Detect which cell encompasses the target text, then output its [X, Y] center coordinate. 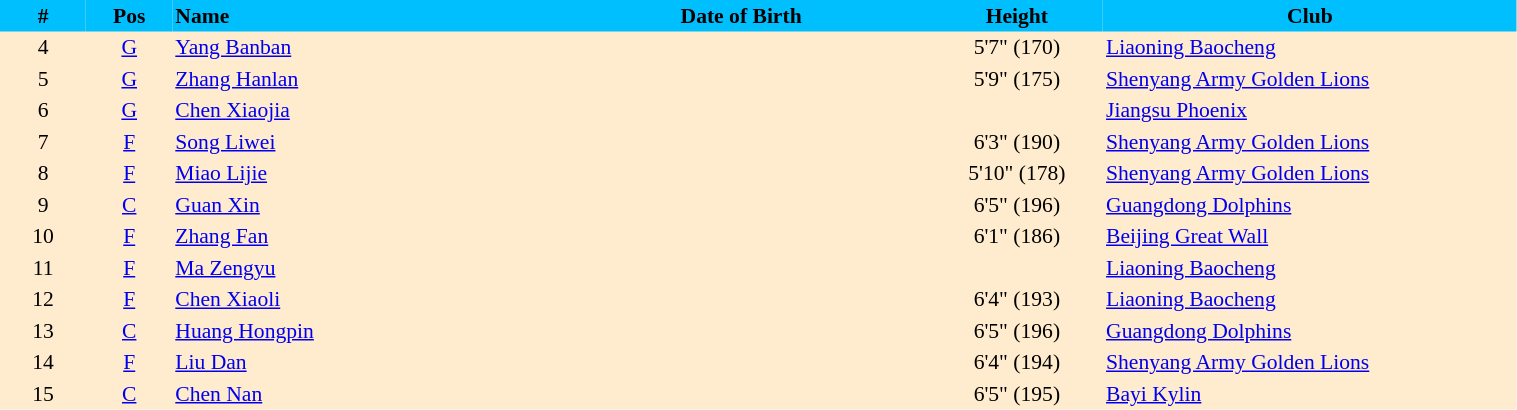
Bayi Kylin [1310, 394]
Name [362, 16]
6'4" (194) [1017, 362]
Chen Xiaojia [362, 110]
Date of Birth [742, 16]
6 [43, 110]
6'4" (193) [1017, 300]
Chen Xiaoli [362, 300]
12 [43, 300]
5'7" (170) [1017, 48]
14 [43, 362]
6'5" (195) [1017, 394]
6'3" (190) [1017, 142]
6'1" (186) [1017, 236]
5'10" (178) [1017, 174]
Zhang Hanlan [362, 79]
Jiangsu Phoenix [1310, 110]
11 [43, 268]
Guan Xin [362, 205]
Liu Dan [362, 362]
5'9" (175) [1017, 79]
Beijing Great Wall [1310, 236]
Ma Zengyu [362, 268]
9 [43, 205]
# [43, 16]
5 [43, 79]
13 [43, 331]
Height [1017, 16]
Club [1310, 16]
Yang Banban [362, 48]
Zhang Fan [362, 236]
Chen Nan [362, 394]
4 [43, 48]
7 [43, 142]
Huang Hongpin [362, 331]
10 [43, 236]
Song Liwei [362, 142]
Miao Lijie [362, 174]
Pos [129, 16]
15 [43, 394]
8 [43, 174]
